Output the (x, y) coordinate of the center of the cell containing the given text.  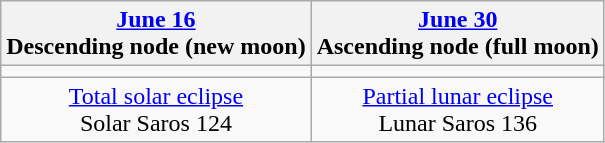
June 30Ascending node (full moon) (458, 34)
June 16Descending node (new moon) (156, 34)
Partial lunar eclipseLunar Saros 136 (458, 110)
Total solar eclipseSolar Saros 124 (156, 110)
